Scan for the cell matching the given text and deliver its [x, y] coordinate at center. 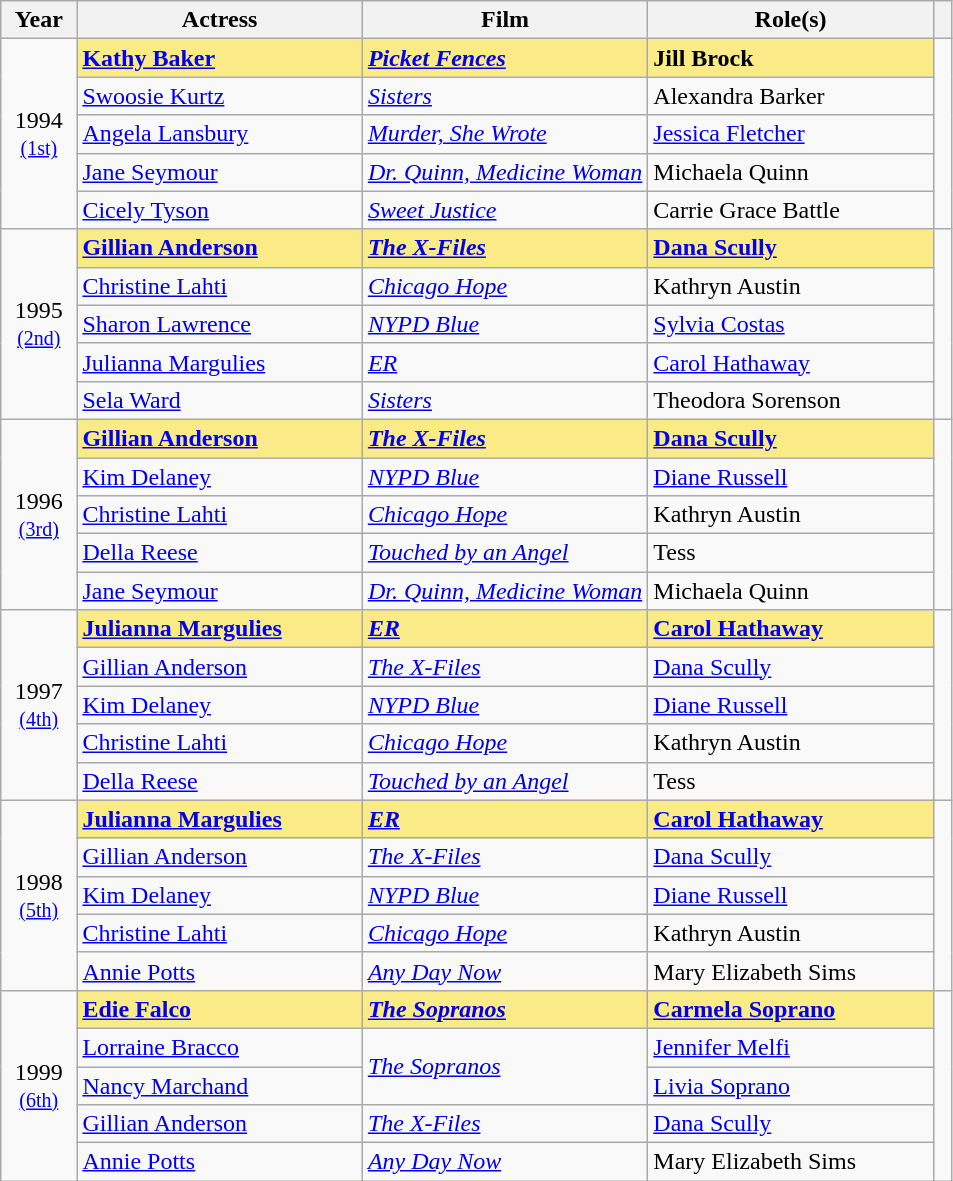
Nancy Marchand [220, 1085]
Jennifer Melfi [790, 1047]
1997(4th) [39, 705]
Alexandra Barker [790, 96]
1999(6th) [39, 1085]
Sweet Justice [504, 210]
Carmela Soprano [790, 1009]
Theodora Sorenson [790, 400]
1998(5th) [39, 895]
Murder, She Wrote [504, 134]
Jill Brock [790, 58]
Sharon Lawrence [220, 324]
Swoosie Kurtz [220, 96]
Lorraine Bracco [220, 1047]
1995(2nd) [39, 324]
Kathy Baker [220, 58]
1996(3rd) [39, 514]
Angela Lansbury [220, 134]
Sylvia Costas [790, 324]
Livia Soprano [790, 1085]
Edie Falco [220, 1009]
Actress [220, 20]
Carrie Grace Battle [790, 210]
Jessica Fletcher [790, 134]
1994(1st) [39, 134]
Role(s) [790, 20]
Picket Fences [504, 58]
Sela Ward [220, 400]
Cicely Tyson [220, 210]
Year [39, 20]
Film [504, 20]
